From the cell containing the given text, extract its center point as (x, y) coordinate. 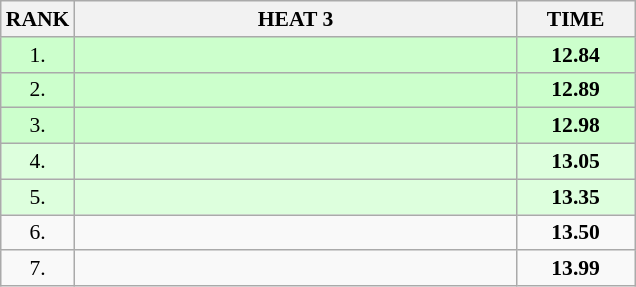
13.35 (576, 197)
4. (38, 162)
HEAT 3 (295, 19)
12.84 (576, 55)
12.98 (576, 126)
3. (38, 126)
13.50 (576, 233)
13.05 (576, 162)
2. (38, 90)
13.99 (576, 269)
7. (38, 269)
5. (38, 197)
TIME (576, 19)
6. (38, 233)
RANK (38, 19)
12.89 (576, 90)
1. (38, 55)
